Scan for the cell matching the given text and deliver its [x, y] coordinate at center. 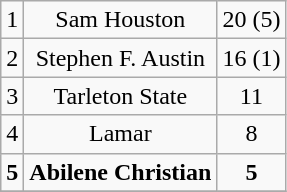
2 [12, 58]
3 [12, 96]
20 (5) [252, 20]
Lamar [120, 134]
11 [252, 96]
Abilene Christian [120, 172]
8 [252, 134]
Stephen F. Austin [120, 58]
Sam Houston [120, 20]
16 (1) [252, 58]
1 [12, 20]
4 [12, 134]
Tarleton State [120, 96]
